Pinpoint the cell where the given text exists, returning its (X, Y) midpoint coordinate. 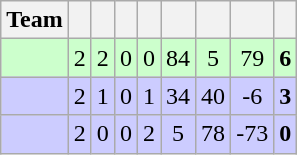
79 (252, 58)
40 (214, 96)
6 (286, 58)
78 (214, 134)
Team (35, 20)
-6 (252, 96)
34 (178, 96)
3 (286, 96)
84 (178, 58)
-73 (252, 134)
